From the cell containing the given text, extract its center point as (x, y) coordinate. 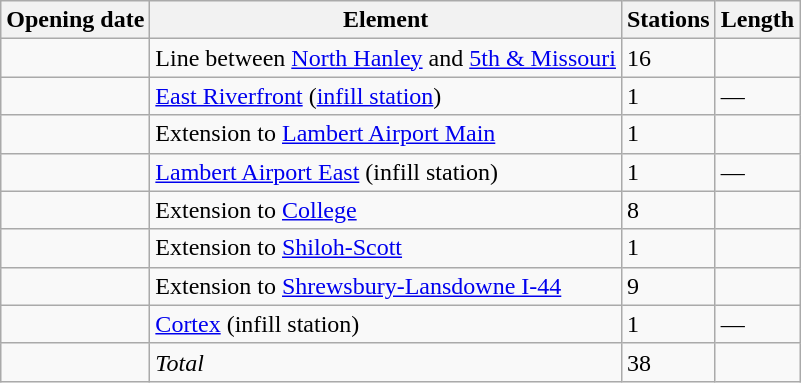
Lambert Airport East (infill station) (386, 172)
Extension to Shrewsbury-Lansdowne I-44 (386, 286)
Total (386, 362)
Length (757, 20)
Extension to Lambert Airport Main (386, 134)
38 (668, 362)
Cortex (infill station) (386, 324)
Line between North Hanley and 5th & Missouri (386, 58)
Stations (668, 20)
Extension to College (386, 210)
East Riverfront (infill station) (386, 96)
9 (668, 286)
16 (668, 58)
Opening date (76, 20)
8 (668, 210)
Element (386, 20)
Extension to Shiloh-Scott (386, 248)
